Provide the [X, Y] coordinate of the cell's center where the given text is located.  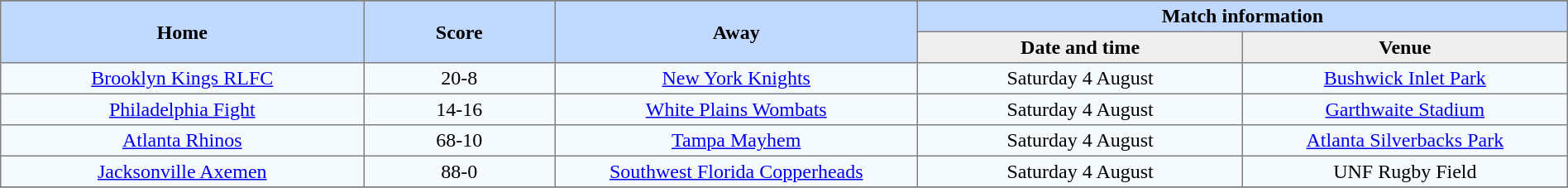
White Plains Wombats [736, 109]
88-0 [460, 171]
Brooklyn Kings RLFC [182, 79]
New York Knights [736, 79]
68-10 [460, 141]
Atlanta Silverbacks Park [1404, 141]
Venue [1404, 47]
Bushwick Inlet Park [1404, 79]
UNF Rugby Field [1404, 171]
20-8 [460, 79]
Tampa Mayhem [736, 141]
14-16 [460, 109]
Jacksonville Axemen [182, 171]
Atlanta Rhinos [182, 141]
Match information [1243, 17]
Garthwaite Stadium [1404, 109]
Philadelphia Fight [182, 109]
Date and time [1080, 47]
Home [182, 31]
Score [460, 31]
Away [736, 31]
Southwest Florida Copperheads [736, 171]
